Scan for the cell matching the given text and deliver its [x, y] coordinate at center. 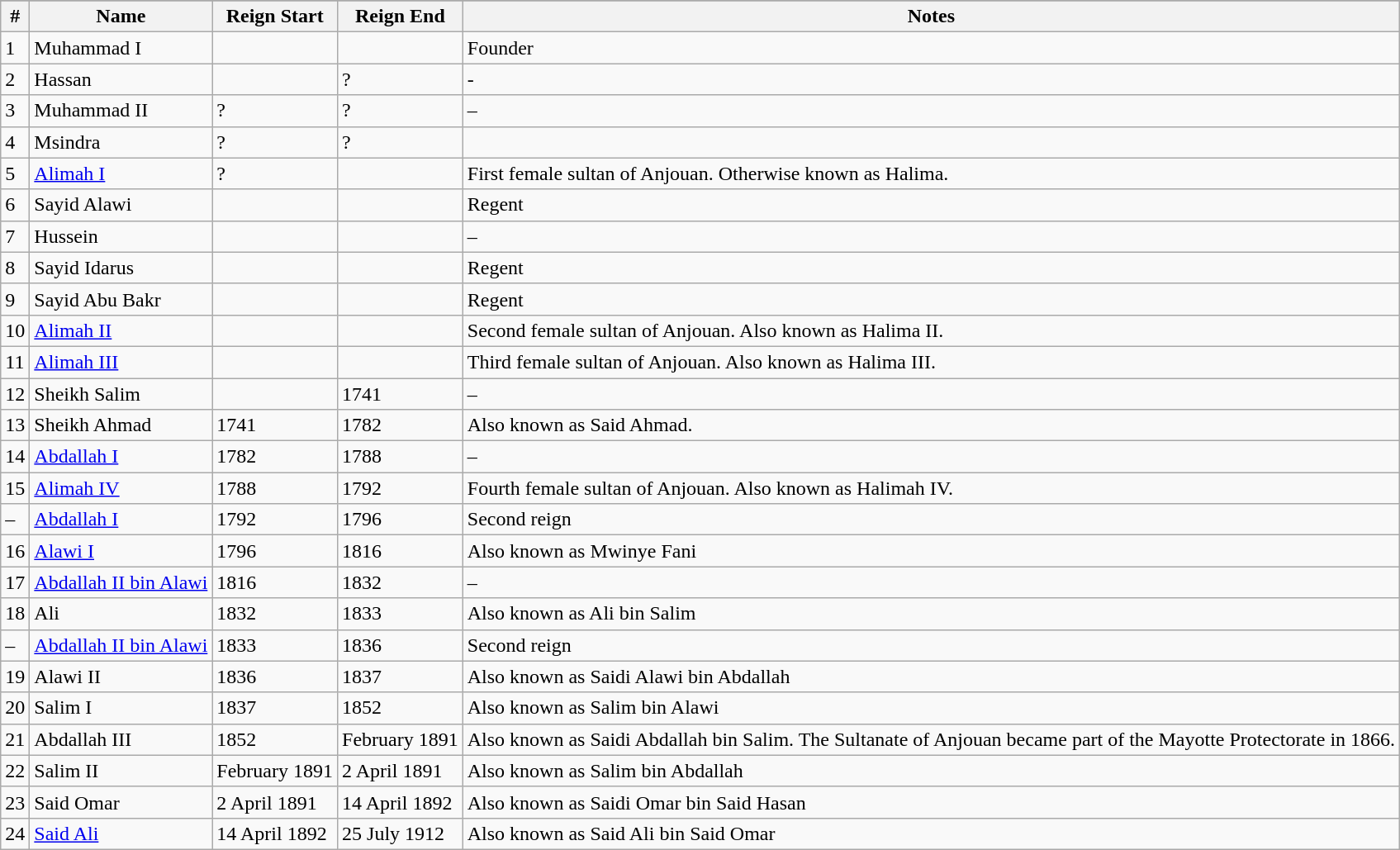
15 [15, 488]
Also known as Saidi Omar bin Said Hasan [931, 802]
13 [15, 425]
Msindra [121, 142]
Salim I [121, 708]
Alimah II [121, 330]
Also known as Saidi Abdallah bin Salim. The Sultanate of Anjouan became part of the Mayotte Protectorate in 1866. [931, 739]
Also known as Salim bin Abdallah [931, 771]
Fourth female sultan of Anjouan. Also known as Halimah IV. [931, 488]
Also known as Salim bin Alawi [931, 708]
20 [15, 708]
7 [15, 236]
9 [15, 299]
12 [15, 394]
Alimah III [121, 362]
2 [15, 79]
19 [15, 677]
16 [15, 551]
Alimah I [121, 173]
Sayid Idarus [121, 268]
Third female sultan of Anjouan. Also known as Halima III. [931, 362]
18 [15, 614]
Said Ali [121, 833]
5 [15, 173]
- [931, 79]
23 [15, 802]
Hassan [121, 79]
6 [15, 205]
Sheikh Salim [121, 394]
Reign End [401, 17]
Name [121, 17]
11 [15, 362]
8 [15, 268]
Hussein [121, 236]
Also known as Said Ahmad. [931, 425]
Muhammad I [121, 48]
25 July 1912 [401, 833]
Second female sultan of Anjouan. Also known as Halima II. [931, 330]
# [15, 17]
Sheikh Ahmad [121, 425]
Salim II [121, 771]
24 [15, 833]
Also known as Mwinye Fani [931, 551]
Abdallah III [121, 739]
22 [15, 771]
Sayid Abu Bakr [121, 299]
14 [15, 457]
Ali [121, 614]
Muhammad II [121, 111]
Alawi I [121, 551]
17 [15, 582]
Said Omar [121, 802]
Also known as Ali bin Salim [931, 614]
Alawi II [121, 677]
Reign Start [275, 17]
Alimah IV [121, 488]
Sayid Alawi [121, 205]
21 [15, 739]
4 [15, 142]
1 [15, 48]
First female sultan of Anjouan. Otherwise known as Halima. [931, 173]
3 [15, 111]
Notes [931, 17]
Founder [931, 48]
Also known as Saidi Alawi bin Abdallah [931, 677]
10 [15, 330]
Also known as Said Ali bin Said Omar [931, 833]
